Find where the given text appears and provide that cell's center as [X, Y] coordinate. 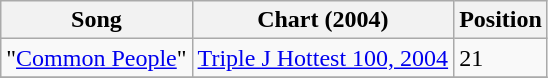
Triple J Hottest 100, 2004 [323, 58]
"Common People" [96, 58]
Chart (2004) [323, 20]
21 [501, 58]
Position [501, 20]
Song [96, 20]
